Return the [x, y] coordinate for the center point of the cell that contains the specified text.  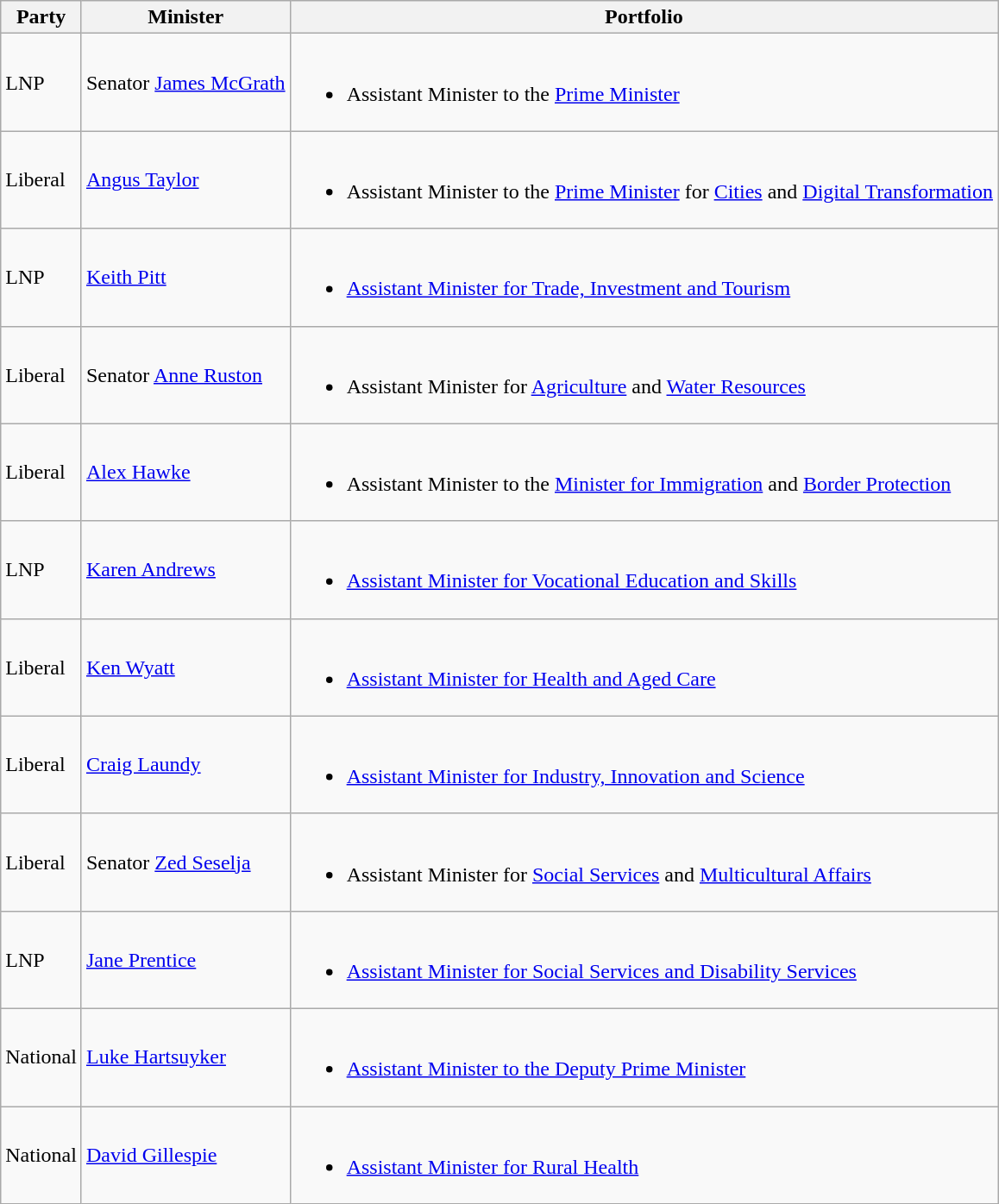
Assistant Minister for Health and Aged Care [644, 668]
Luke Hartsuyker [185, 1057]
Alex Hawke [185, 473]
Assistant Minister for Social Services and Multicultural Affairs [644, 862]
Assistant Minister for Trade, Investment and Tourism [644, 278]
Party [41, 17]
Assistant Minister to the Prime Minister [644, 83]
Ken Wyatt [185, 668]
Minister [185, 17]
Angus Taylor [185, 179]
Senator Anne Ruston [185, 374]
Jane Prentice [185, 959]
Assistant Minister for Rural Health [644, 1154]
Assistant Minister for Vocational Education and Skills [644, 569]
Assistant Minister for Agriculture and Water Resources [644, 374]
Karen Andrews [185, 569]
Craig Laundy [185, 764]
Senator James McGrath [185, 83]
Senator Zed Seselja [185, 862]
Assistant Minister to the Prime Minister for Cities and Digital Transformation [644, 179]
Portfolio [644, 17]
Keith Pitt [185, 278]
Assistant Minister for Social Services and Disability Services [644, 959]
Assistant Minister to the Deputy Prime Minister [644, 1057]
Assistant Minister to the Minister for Immigration and Border Protection [644, 473]
Assistant Minister for Industry, Innovation and Science [644, 764]
David Gillespie [185, 1154]
